Capture the cell that displays the provided text and extract its [x, y] central coordinate. 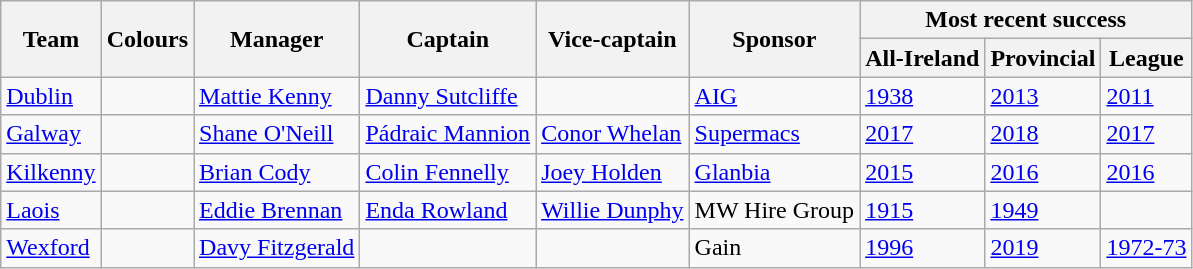
Supermacs [774, 134]
Most recent success [1026, 20]
Joey Holden [612, 172]
League [1146, 58]
Glanbia [774, 172]
2019 [1043, 248]
Team [51, 39]
Willie Dunphy [612, 210]
Wexford [51, 248]
Colin Fennelly [448, 172]
1915 [922, 210]
Dublin [51, 96]
2011 [1146, 96]
Galway [51, 134]
Kilkenny [51, 172]
Enda Rowland [448, 210]
Conor Whelan [612, 134]
AIG [774, 96]
Colours [147, 39]
MW Hire Group [774, 210]
Gain [774, 248]
2018 [1043, 134]
Sponsor [774, 39]
Vice-captain [612, 39]
Mattie Kenny [277, 96]
Brian Cody [277, 172]
Eddie Brennan [277, 210]
1938 [922, 96]
Davy Fitzgerald [277, 248]
1996 [922, 248]
All-Ireland [922, 58]
2013 [1043, 96]
Shane O'Neill [277, 134]
2015 [922, 172]
Provincial [1043, 58]
Manager [277, 39]
1972-73 [1146, 248]
Laois [51, 210]
1949 [1043, 210]
Captain [448, 39]
Danny Sutcliffe [448, 96]
Pádraic Mannion [448, 134]
